Return the (X, Y) coordinate for the center point of the cell that contains the specified text.  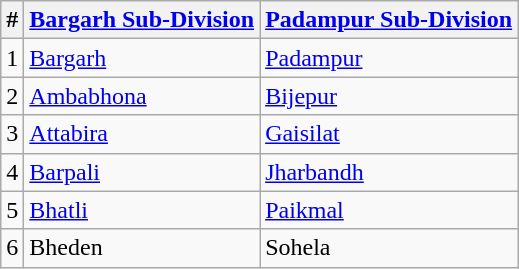
3 (12, 134)
Bheden (142, 248)
Bhatli (142, 210)
Gaisilat (389, 134)
Paikmal (389, 210)
5 (12, 210)
2 (12, 96)
Ambabhona (142, 96)
Padampur Sub-Division (389, 20)
6 (12, 248)
Jharbandh (389, 172)
Attabira (142, 134)
# (12, 20)
Bargarh (142, 58)
1 (12, 58)
Barpali (142, 172)
Bijepur (389, 96)
Bargarh Sub-Division (142, 20)
Padampur (389, 58)
4 (12, 172)
Sohela (389, 248)
